Return (x, y) of the center of cell containing provided text 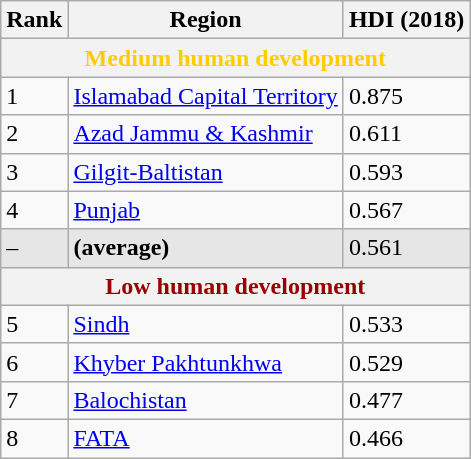
1 (34, 96)
0.593 (406, 172)
5 (34, 324)
4 (34, 210)
Rank (34, 20)
0.529 (406, 362)
Balochistan (206, 400)
Low human development (236, 286)
0.875 (406, 96)
7 (34, 400)
FATA (206, 438)
(average) (206, 248)
Khyber Pakhtunkhwa (206, 362)
Region (206, 20)
0.567 (406, 210)
Azad Jammu & Kashmir (206, 134)
Punjab (206, 210)
6 (34, 362)
0.477 (406, 400)
0.611 (406, 134)
0.466 (406, 438)
3 (34, 172)
Medium human development (236, 58)
0.561 (406, 248)
Islamabad Capital Territory (206, 96)
Sindh (206, 324)
8 (34, 438)
– (34, 248)
Gilgit-Baltistan (206, 172)
2 (34, 134)
HDI (2018) (406, 20)
0.533 (406, 324)
